Provide the (x, y) coordinate of the cell's center where the given text is located.  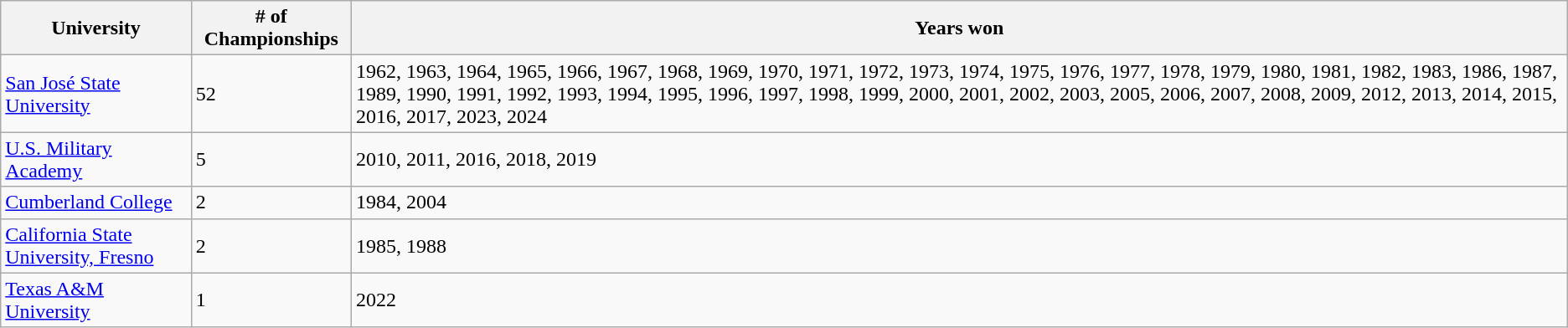
1 (271, 300)
Years won (959, 28)
1984, 2004 (959, 202)
U.S. Military Academy (96, 159)
2022 (959, 300)
52 (271, 94)
1985, 1988 (959, 246)
California State University, Fresno (96, 246)
Texas A&M University (96, 300)
San José State University (96, 94)
# of Championships (271, 28)
2010, 2011, 2016, 2018, 2019 (959, 159)
5 (271, 159)
Cumberland College (96, 202)
University (96, 28)
